Locate the cell with the specified text and output its (X, Y) center coordinate. 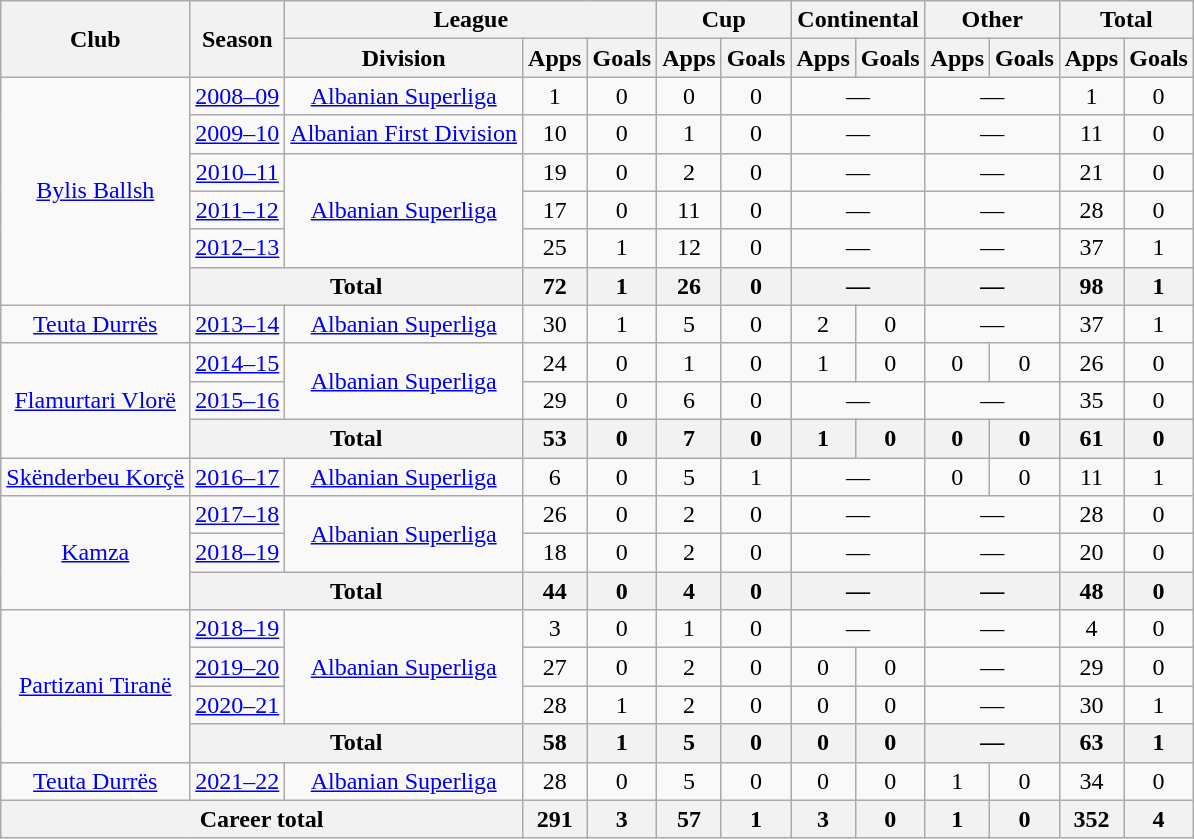
61 (1091, 438)
Career total (262, 819)
48 (1091, 591)
Club (96, 39)
2019–20 (238, 667)
44 (555, 591)
72 (555, 286)
58 (555, 743)
2017–18 (238, 515)
Flamurtari Vlorë (96, 400)
24 (555, 362)
Division (404, 58)
2015–16 (238, 400)
53 (555, 438)
27 (555, 667)
2016–17 (238, 477)
Other (992, 20)
17 (555, 210)
2020–21 (238, 705)
Season (238, 39)
63 (1091, 743)
7 (689, 438)
25 (555, 248)
352 (1091, 819)
2010–11 (238, 172)
20 (1091, 553)
2009–10 (238, 134)
35 (1091, 400)
Kamza (96, 553)
18 (555, 553)
19 (555, 172)
Continental (858, 20)
291 (555, 819)
98 (1091, 286)
2011–12 (238, 210)
2008–09 (238, 96)
10 (555, 134)
2012–13 (238, 248)
Skënderbeu Korçë (96, 477)
Bylis Ballsh (96, 191)
21 (1091, 172)
Cup (724, 20)
2014–15 (238, 362)
League (471, 20)
34 (1091, 781)
Albanian First Division (404, 134)
12 (689, 248)
57 (689, 819)
Partizani Tiranë (96, 686)
2013–14 (238, 324)
2021–22 (238, 781)
